Determine the [x, y] coordinate at the center of the cell enclosing the given text.  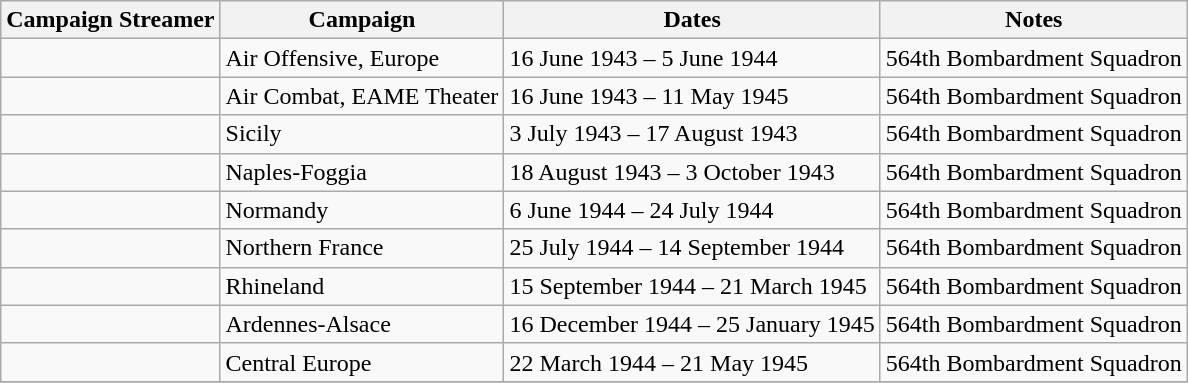
Rhineland [362, 286]
Central Europe [362, 362]
25 July 1944 – 14 September 1944 [692, 248]
Dates [692, 20]
22 March 1944 – 21 May 1945 [692, 362]
16 June 1943 – 11 May 1945 [692, 96]
Naples-Foggia [362, 172]
Northern France [362, 248]
Notes [1034, 20]
Air Combat, EAME Theater [362, 96]
Campaign Streamer [110, 20]
6 June 1944 – 24 July 1944 [692, 210]
Ardennes-Alsace [362, 324]
Campaign [362, 20]
16 June 1943 – 5 June 1944 [692, 58]
3 July 1943 – 17 August 1943 [692, 134]
Air Offensive, Europe [362, 58]
16 December 1944 – 25 January 1945 [692, 324]
Sicily [362, 134]
15 September 1944 – 21 March 1945 [692, 286]
Normandy [362, 210]
18 August 1943 – 3 October 1943 [692, 172]
